Determine the (X, Y) coordinate at the center of the cell enclosing the given text.  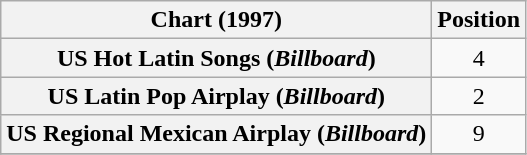
US Regional Mexican Airplay (Billboard) (216, 134)
US Latin Pop Airplay (Billboard) (216, 96)
US Hot Latin Songs (Billboard) (216, 58)
Chart (1997) (216, 20)
9 (479, 134)
Position (479, 20)
4 (479, 58)
2 (479, 96)
